Return the [X, Y] coordinate for the center point of the cell that contains the specified text.  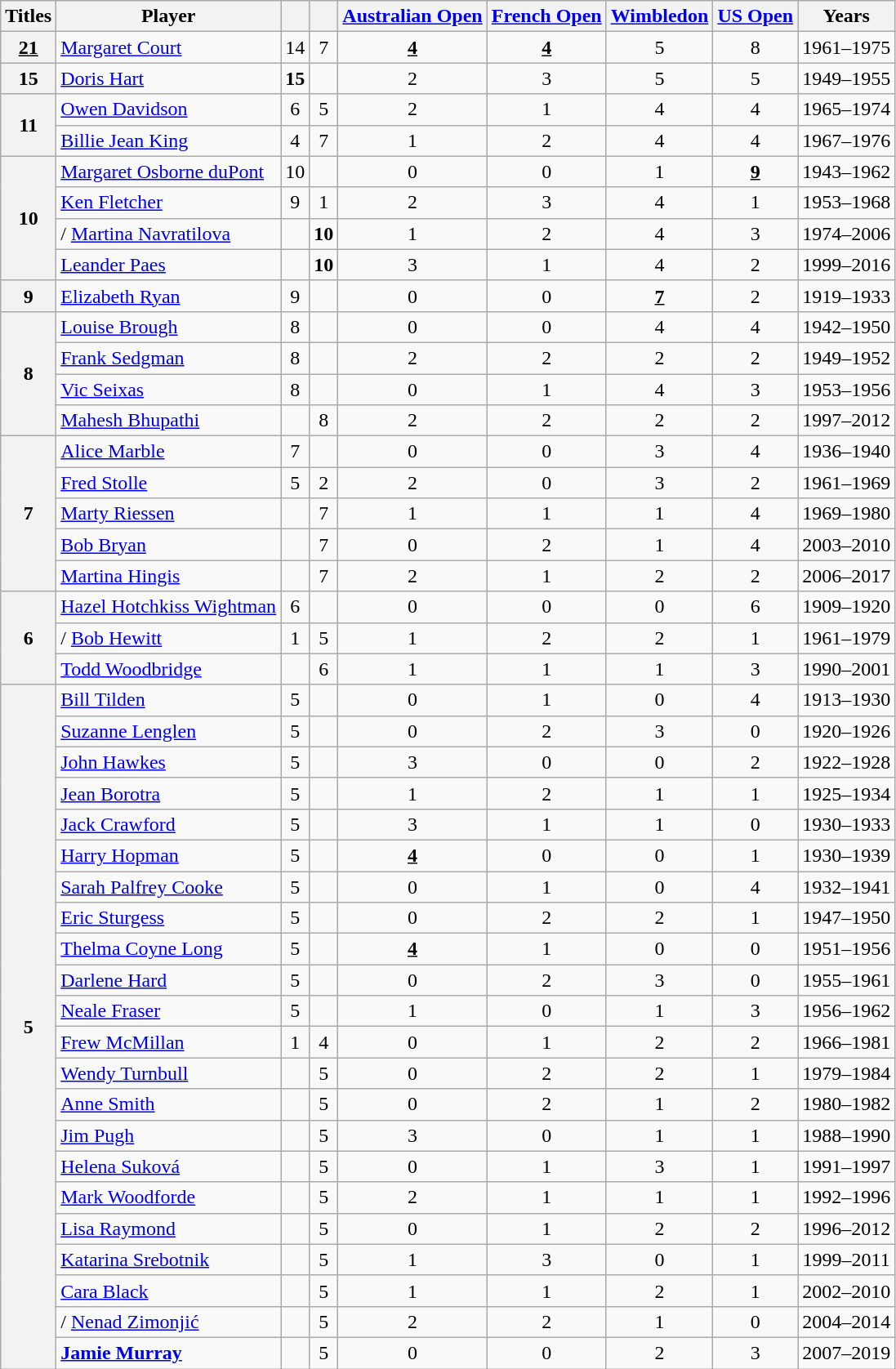
1999–2016 [846, 265]
1943–1962 [846, 172]
Cara Black [168, 1291]
Jack Crawford [168, 824]
Todd Woodbridge [168, 669]
1961–1979 [846, 638]
1955–1961 [846, 980]
Billie Jean King [168, 140]
1967–1976 [846, 140]
1980–1982 [846, 1104]
Fred Stolle [168, 483]
Sarah Palfrey Cooke [168, 886]
1949–1955 [846, 78]
1997–2012 [846, 421]
Australian Open [412, 16]
1909–1920 [846, 607]
Player [168, 16]
1953–1956 [846, 390]
Elizabeth Ryan [168, 296]
Bill Tilden [168, 700]
1919–1933 [846, 296]
Thelma Coyne Long [168, 949]
Mahesh Bhupathi [168, 421]
Frew McMillan [168, 1042]
1932–1941 [846, 886]
1996–2012 [846, 1229]
Years [846, 16]
Wendy Turnbull [168, 1073]
1974–2006 [846, 234]
/ Nenad Zimonjić [168, 1322]
Margaret Court [168, 47]
Owen Davidson [168, 109]
2002–2010 [846, 1291]
Wimbledon [660, 16]
Doris Hart [168, 78]
Marty Riessen [168, 514]
Titles [29, 16]
Louise Brough [168, 327]
2003–2010 [846, 545]
1966–1981 [846, 1042]
Lisa Raymond [168, 1229]
Helena Suková [168, 1166]
Jim Pugh [168, 1135]
2006–2017 [846, 576]
Jamie Murray [168, 1353]
1965–1974 [846, 109]
1936–1940 [846, 452]
1988–1990 [846, 1135]
Harry Hopman [168, 855]
1920–1926 [846, 731]
1953–1968 [846, 203]
/ Martina Navratilova [168, 234]
Ken Fletcher [168, 203]
1922–1928 [846, 762]
1913–1930 [846, 700]
1961–1969 [846, 483]
1979–1984 [846, 1073]
1992–1996 [846, 1197]
Hazel Hotchkiss Wightman [168, 607]
US Open [756, 16]
Anne Smith [168, 1104]
11 [29, 125]
Frank Sedgman [168, 358]
1961–1975 [846, 47]
2004–2014 [846, 1322]
Neale Fraser [168, 1011]
Martina Hingis [168, 576]
Leander Paes [168, 265]
1949–1952 [846, 358]
1942–1950 [846, 327]
Eric Sturgess [168, 918]
1951–1956 [846, 949]
14 [296, 47]
Katarina Srebotnik [168, 1260]
Jean Borotra [168, 793]
1930–1933 [846, 824]
Alice Marble [168, 452]
Bob Bryan [168, 545]
/ Bob Hewitt [168, 638]
1930–1939 [846, 855]
John Hawkes [168, 762]
Suzanne Lenglen [168, 731]
21 [29, 47]
1969–1980 [846, 514]
Mark Woodforde [168, 1197]
1956–1962 [846, 1011]
Margaret Osborne duPont [168, 172]
1990–2001 [846, 669]
1947–1950 [846, 918]
Darlene Hard [168, 980]
Vic Seixas [168, 390]
French Open [546, 16]
1999–2011 [846, 1260]
1991–1997 [846, 1166]
2007–2019 [846, 1353]
1925–1934 [846, 793]
